Search for the cell housing the specified text and yield its (x, y) center coordinate. 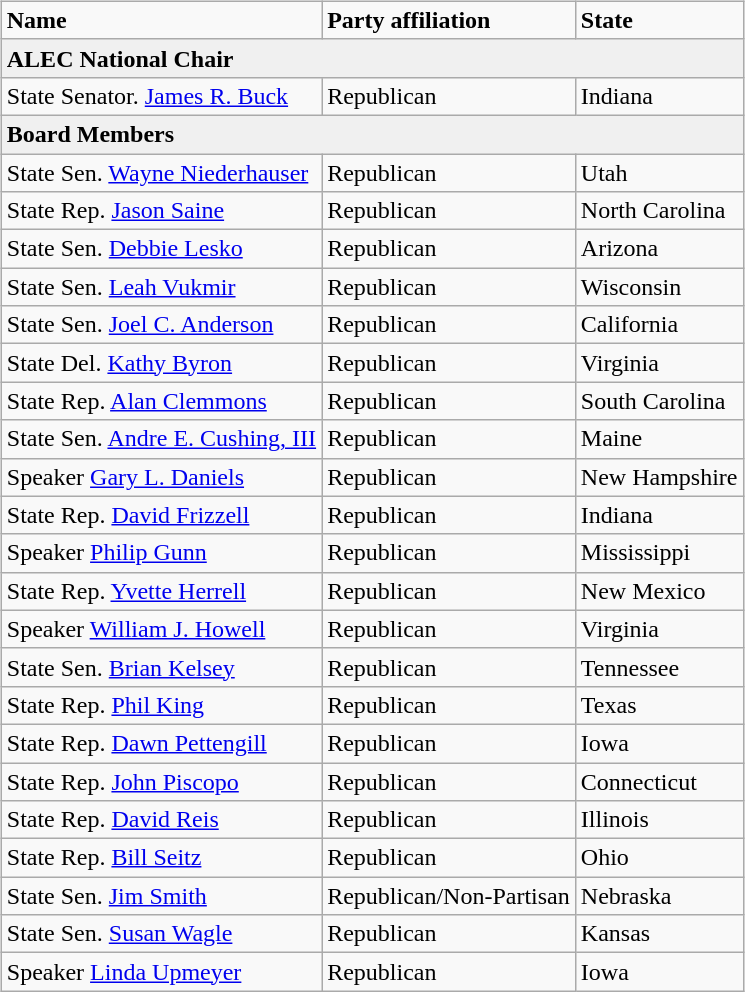
Texas (659, 705)
South Carolina (659, 401)
Maine (659, 439)
State Sen. Debbie Lesko (161, 249)
Wisconsin (659, 287)
Connecticut (659, 781)
New Hampshire (659, 477)
State Rep. Jason Saine (161, 211)
Board Members (372, 134)
State Rep. Phil King (161, 705)
ALEC National Chair (372, 58)
State Sen. Wayne Niederhauser (161, 173)
Illinois (659, 820)
State Rep. Bill Seitz (161, 858)
Speaker Philip Gunn (161, 553)
State Sen. Brian Kelsey (161, 667)
State Rep. David Reis (161, 820)
North Carolina (659, 211)
Speaker Linda Upmeyer (161, 972)
Kansas (659, 934)
Speaker Gary L. Daniels (161, 477)
Republican/Non-Partisan (449, 896)
Arizona (659, 249)
State Sen. Jim Smith (161, 896)
State Rep. David Frizzell (161, 515)
California (659, 325)
New Mexico (659, 591)
State Sen. Susan Wagle (161, 934)
State Del. Kathy Byron (161, 363)
State Rep. Yvette Herrell (161, 591)
Nebraska (659, 896)
Party affiliation (449, 20)
Utah (659, 173)
Speaker William J. Howell (161, 629)
Name (161, 20)
State Rep. Alan Clemmons (161, 401)
Tennessee (659, 667)
State (659, 20)
State Rep. John Piscopo (161, 781)
State Sen. Leah Vukmir (161, 287)
Ohio (659, 858)
State Senator. James R. Buck (161, 96)
State Sen. Andre E. Cushing, III (161, 439)
State Rep. Dawn Pettengill (161, 743)
Mississippi (659, 553)
State Sen. Joel C. Anderson (161, 325)
